Pinpoint the cell where the given text exists, returning its [X, Y] midpoint coordinate. 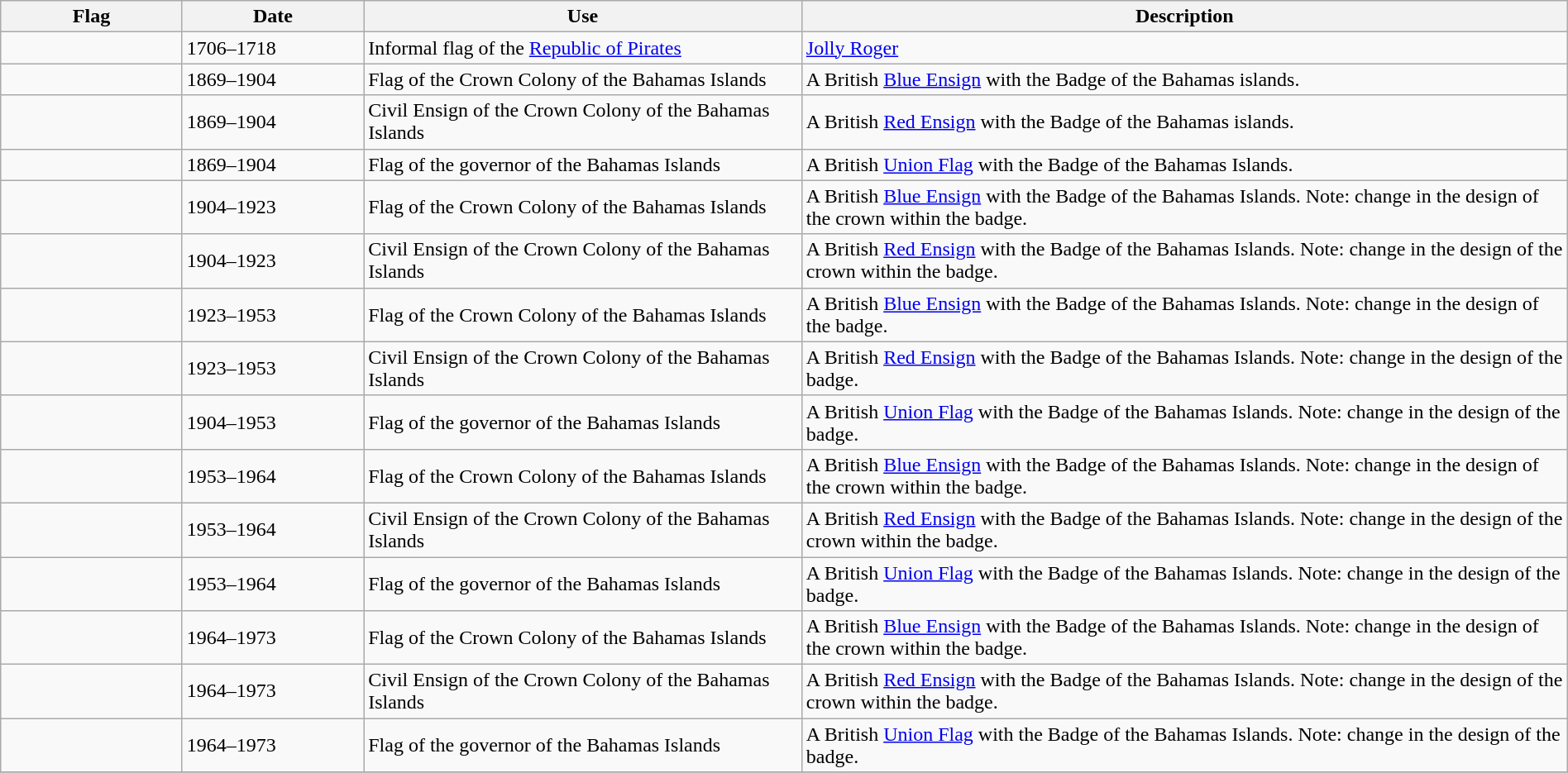
A British Union Flag with the Badge of the Bahamas Islands. [1184, 165]
Use [583, 17]
A British Red Ensign with the Badge of the Bahamas islands. [1184, 122]
A British Blue Ensign with the Badge of the Bahamas Islands. Note: change in the design of the badge. [1184, 314]
Flag [91, 17]
Informal flag of the Republic of Pirates [583, 48]
1904–1953 [273, 422]
Description [1184, 17]
A British Red Ensign with the Badge of the Bahamas Islands. Note: change in the design of the badge. [1184, 369]
A British Blue Ensign with the Badge of the Bahamas islands. [1184, 79]
Date [273, 17]
Jolly Roger [1184, 48]
1706–1718 [273, 48]
